Find where the given text appears and provide that cell's center as (X, Y) coordinate. 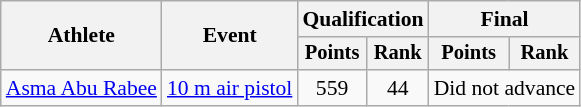
Qualification (362, 19)
Final (505, 19)
Athlete (82, 36)
10 m air pistol (230, 88)
Asma Abu Rabee (82, 88)
559 (332, 88)
Event (230, 36)
Did not advance (505, 88)
44 (398, 88)
